From the cell containing the given text, extract its center point as [X, Y] coordinate. 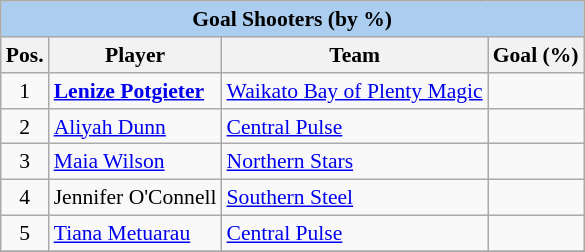
Goal Shooters (by %) [292, 19]
5 [25, 233]
Tiana Metuarau [136, 233]
Southern Steel [355, 197]
Northern Stars [355, 162]
Lenize Potgieter [136, 91]
Waikato Bay of Plenty Magic [355, 91]
3 [25, 162]
1 [25, 91]
4 [25, 197]
Maia Wilson [136, 162]
Team [355, 55]
Goal (%) [536, 55]
Player [136, 55]
Pos. [25, 55]
2 [25, 126]
Aliyah Dunn [136, 126]
Jennifer O'Connell [136, 197]
